Capture the cell that displays the provided text and extract its [X, Y] central coordinate. 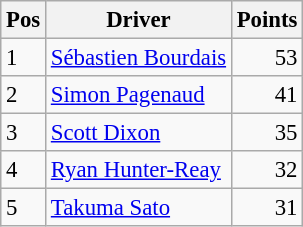
Scott Dixon [139, 133]
4 [24, 170]
Simon Pagenaud [139, 95]
Ryan Hunter-Reay [139, 170]
5 [24, 208]
3 [24, 133]
2 [24, 95]
31 [266, 208]
1 [24, 58]
41 [266, 95]
Sébastien Bourdais [139, 58]
32 [266, 170]
Takuma Sato [139, 208]
Driver [139, 20]
Pos [24, 20]
Points [266, 20]
35 [266, 133]
53 [266, 58]
